Search for the cell housing the specified text and yield its [X, Y] center coordinate. 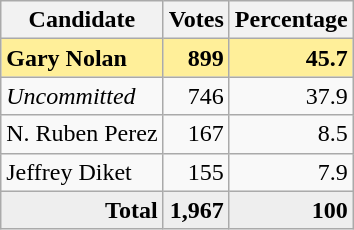
Uncommitted [82, 96]
Gary Nolan [82, 58]
100 [291, 210]
Candidate [82, 20]
167 [196, 134]
Votes [196, 20]
37.9 [291, 96]
899 [196, 58]
1,967 [196, 210]
155 [196, 172]
7.9 [291, 172]
8.5 [291, 134]
746 [196, 96]
45.7 [291, 58]
Jeffrey Diket [82, 172]
Percentage [291, 20]
Total [82, 210]
N. Ruben Perez [82, 134]
